Pinpoint the cell where the given text exists, returning its [X, Y] midpoint coordinate. 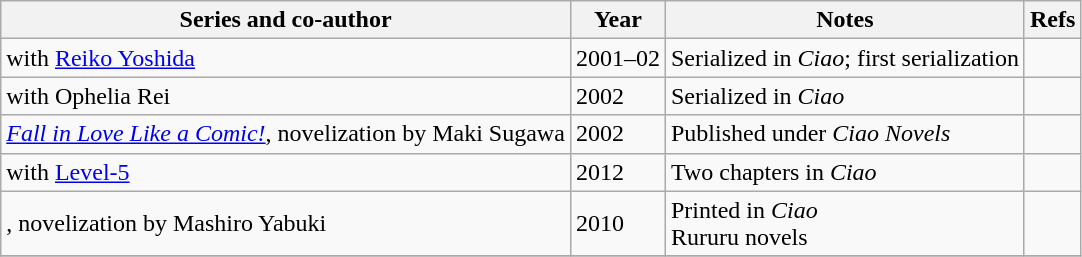
Two chapters in Ciao [844, 172]
Refs [1052, 20]
Serialized in Ciao [844, 96]
Series and co-author [286, 20]
, novelization by Mashiro Yabuki [286, 224]
with Reiko Yoshida [286, 58]
Notes [844, 20]
Printed in CiaoRururu novels [844, 224]
Published under Ciao Novels [844, 134]
Serialized in Ciao; first serialization [844, 58]
with Level-5 [286, 172]
with Ophelia Rei [286, 96]
2010 [618, 224]
Fall in Love Like a Comic!, novelization by Maki Sugawa [286, 134]
Year [618, 20]
2001–02 [618, 58]
2012 [618, 172]
